Pinpoint the cell where the given text exists, returning its (X, Y) midpoint coordinate. 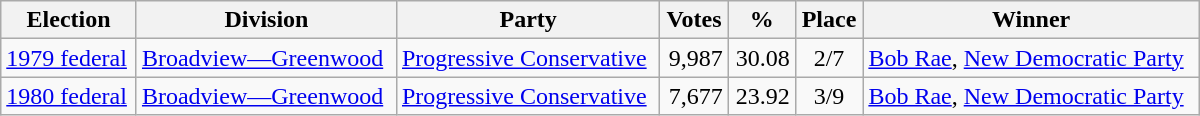
Party (528, 20)
9,987 (694, 58)
23.92 (762, 96)
1979 federal (69, 58)
Winner (1031, 20)
% (762, 20)
Division (266, 20)
2/7 (829, 58)
1980 federal (69, 96)
3/9 (829, 96)
Election (69, 20)
7,677 (694, 96)
30.08 (762, 58)
Votes (694, 20)
Place (829, 20)
